Extract the [x, y] coordinate from the center of the cell holding the provided text.  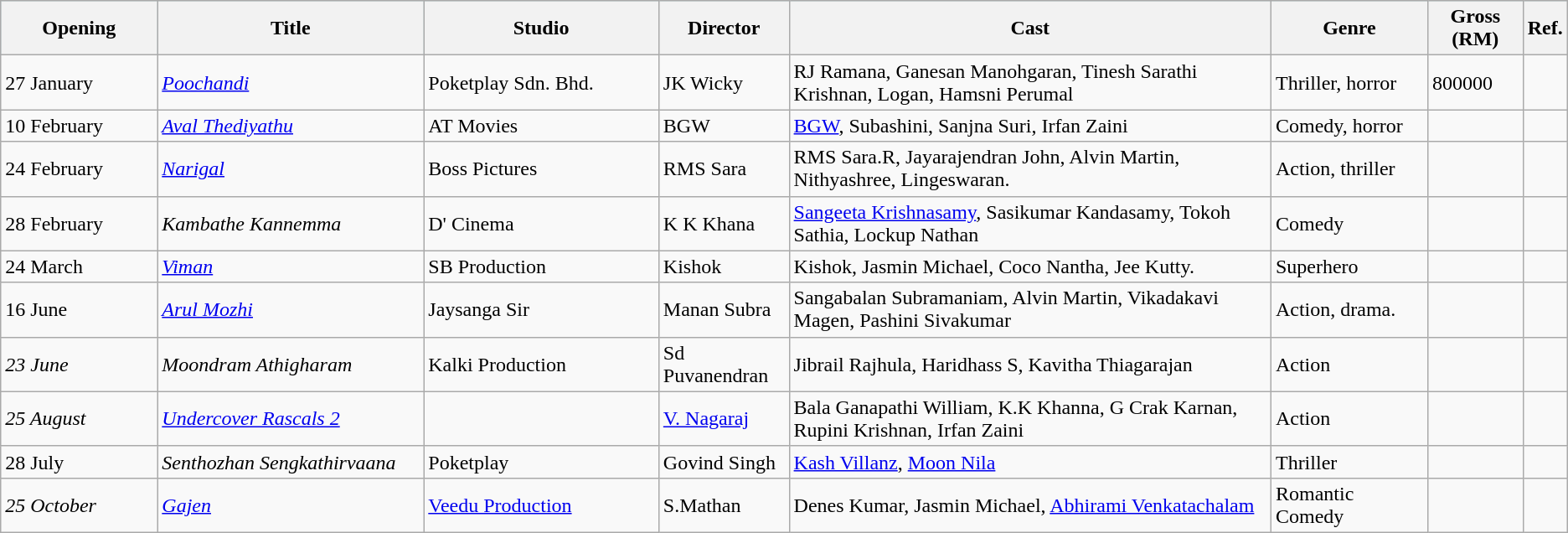
RMS Sara.R, Jayarajendran John, Alvin Martin, Nithyashree, Lingeswaran. [1030, 169]
25 August [79, 419]
27 January [79, 82]
SB Production [541, 266]
Kambathe Kannemma [291, 223]
V. Nagaraj [724, 419]
Director [724, 28]
Gajen [291, 505]
Thriller, horror [1349, 82]
10 February [79, 126]
K K Khana [724, 223]
S.Mathan [724, 505]
Title [291, 28]
Sangabalan Subramaniam, Alvin Martin, Vikadakavi Magen, Pashini Sivakumar [1030, 310]
Cast [1030, 28]
Govind Singh [724, 462]
Kishok [724, 266]
25 October [79, 505]
Studio [541, 28]
Romantic Comedy [1349, 505]
Poketplay [541, 462]
Manan Subra [724, 310]
Moondram Athigharam [291, 364]
Senthozhan Sengkathirvaana [291, 462]
D' Cinema [541, 223]
RJ Ramana, Ganesan Manohgaran, Tinesh Sarathi Krishnan, Logan, Hamsni Perumal [1030, 82]
Aval Thediyathu [291, 126]
28 February [79, 223]
Narigal [291, 169]
Undercover Rascals 2 [291, 419]
Opening [79, 28]
16 June [79, 310]
Bala Ganapathi William, K.K Khanna, G Crak Karnan, Rupini Krishnan, Irfan Zaini [1030, 419]
Arul Mozhi [291, 310]
Veedu Production [541, 505]
Denes Kumar, Jasmin Michael, Abhirami Venkatachalam [1030, 505]
Genre [1349, 28]
Action, thriller [1349, 169]
23 June [79, 364]
JK Wicky [724, 82]
Gross (RM) [1475, 28]
Jibrail Rajhula, Haridhass S, Kavitha Thiagarajan [1030, 364]
Comedy [1349, 223]
RMS Sara [724, 169]
Poketplay Sdn. Bhd. [541, 82]
Kishok, Jasmin Michael, Coco Nantha, Jee Kutty. [1030, 266]
Kash Villanz, Moon Nila [1030, 462]
Thriller [1349, 462]
Action, drama. [1349, 310]
AT Movies [541, 126]
BGW, Subashini, Sanjna Suri, Irfan Zaini [1030, 126]
24 February [79, 169]
28 July [79, 462]
Viman [291, 266]
Boss Pictures [541, 169]
Poochandi [291, 82]
Superhero [1349, 266]
Jaysanga Sir [541, 310]
800000 [1475, 82]
Comedy, horror [1349, 126]
Kalki Production [541, 364]
Ref. [1545, 28]
24 March [79, 266]
Sangeeta Krishnasamy, Sasikumar Kandasamy, Tokoh Sathia, Lockup Nathan [1030, 223]
BGW [724, 126]
Sd Puvanendran [724, 364]
